Scan for the cell matching the given text and deliver its [x, y] coordinate at center. 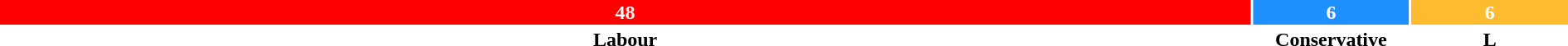
48 [626, 12]
